Search for the cell housing the specified text and yield its (x, y) center coordinate. 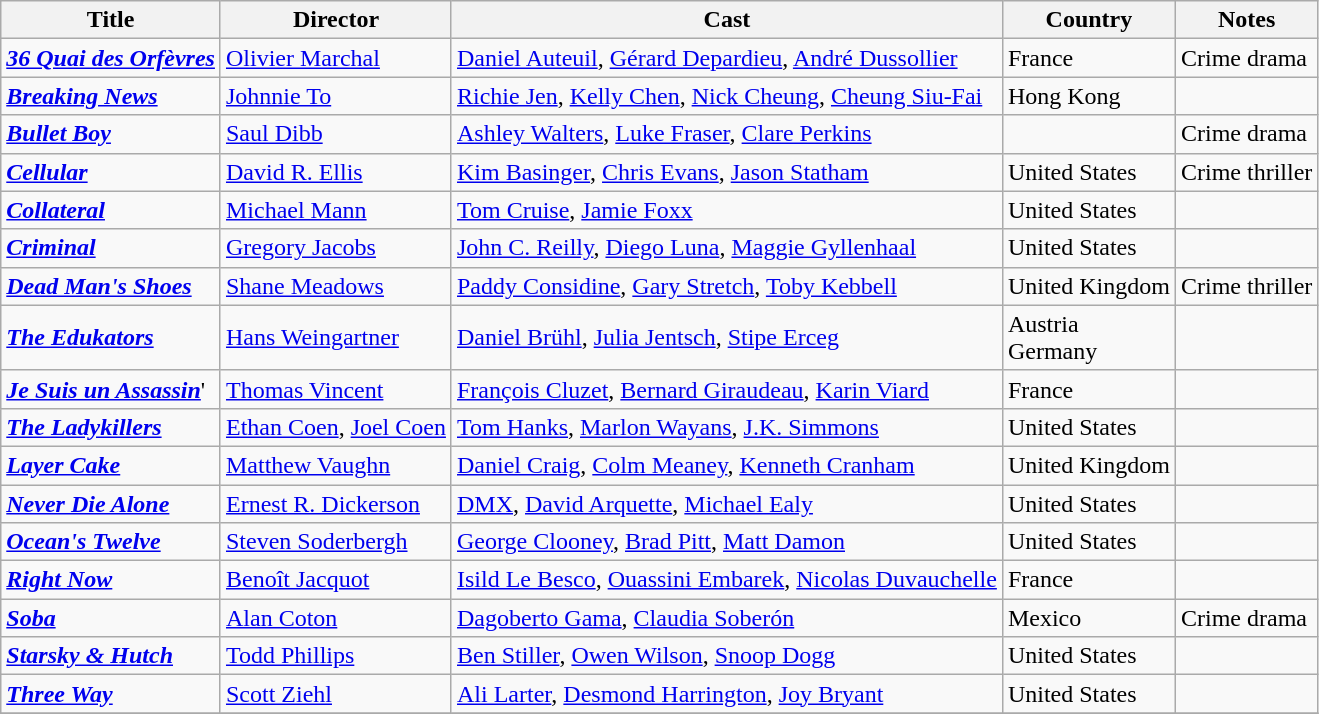
Ben Stiller, Owen Wilson, Snoop Dogg (726, 656)
Daniel Brühl, Julia Jentsch, Stipe Erceg (726, 338)
Ethan Coen, Joel Coen (336, 427)
Dagoberto Gama, Claudia Soberón (726, 618)
John C. Reilly, Diego Luna, Maggie Gyllenhaal (726, 248)
Never Die Alone (111, 503)
Daniel Auteuil, Gérard Depardieu, André Dussollier (726, 58)
Je Suis un Assassin' (111, 389)
Director (336, 20)
Tom Hanks, Marlon Wayans, J.K. Simmons (726, 427)
The Ladykillers (111, 427)
Bullet Boy (111, 134)
François Cluzet, Bernard Giraudeau, Karin Viard (726, 389)
Hong Kong (1088, 96)
Benoît Jacquot (336, 580)
Layer Cake (111, 465)
Mexico (1088, 618)
George Clooney, Brad Pitt, Matt Damon (726, 542)
Richie Jen, Kelly Chen, Nick Cheung, Cheung Siu-Fai (726, 96)
DMX, David Arquette, Michael Ealy (726, 503)
Dead Man's Shoes (111, 286)
Steven Soderbergh (336, 542)
Michael Mann (336, 210)
Paddy Considine, Gary Stretch, Toby Kebbell (726, 286)
Collateral (111, 210)
Title (111, 20)
Country (1088, 20)
Ashley Walters, Luke Fraser, Clare Perkins (726, 134)
Thomas Vincent (336, 389)
Breaking News (111, 96)
36 Quai des Orfèvres (111, 58)
Daniel Craig, Colm Meaney, Kenneth Cranham (726, 465)
Saul Dibb (336, 134)
Cast (726, 20)
Alan Coton (336, 618)
Criminal (111, 248)
Ernest R. Dickerson (336, 503)
Shane Meadows (336, 286)
Isild Le Besco, Ouassini Embarek, Nicolas Duvauchelle (726, 580)
Johnnie To (336, 96)
Soba (111, 618)
Notes (1246, 20)
Gregory Jacobs (336, 248)
Ocean's Twelve (111, 542)
The Edukators (111, 338)
Matthew Vaughn (336, 465)
Scott Ziehl (336, 694)
David R. Ellis (336, 172)
Hans Weingartner (336, 338)
Olivier Marchal (336, 58)
Kim Basinger, Chris Evans, Jason Statham (726, 172)
Three Way (111, 694)
Tom Cruise, Jamie Foxx (726, 210)
Todd Phillips (336, 656)
Right Now (111, 580)
Starsky & Hutch (111, 656)
AustriaGermany (1088, 338)
Ali Larter, Desmond Harrington, Joy Bryant (726, 694)
Cellular (111, 172)
